Scan for the cell matching the given text and deliver its (x, y) coordinate at center. 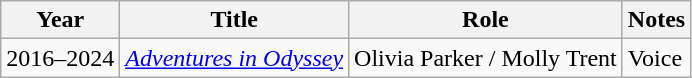
Voice (656, 58)
Role (486, 20)
Notes (656, 20)
Olivia Parker / Molly Trent (486, 58)
Adventures in Odyssey (234, 58)
2016–2024 (60, 58)
Year (60, 20)
Title (234, 20)
